Pinpoint the cell where the given text exists, returning its [X, Y] midpoint coordinate. 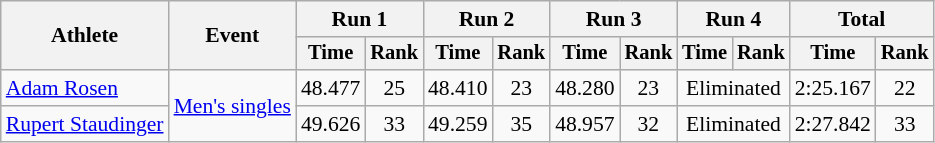
Athlete [85, 36]
48.280 [584, 88]
48.410 [458, 88]
32 [649, 124]
25 [394, 88]
Run 4 [733, 19]
Event [232, 36]
48.957 [584, 124]
2:25.167 [833, 88]
Adam Rosen [85, 88]
Total [862, 19]
Run 2 [486, 19]
49.259 [458, 124]
Run 1 [360, 19]
22 [905, 88]
35 [521, 124]
2:27.842 [833, 124]
49.626 [330, 124]
48.477 [330, 88]
Run 3 [614, 19]
Men's singles [232, 106]
Rupert Staudinger [85, 124]
